For the text-containing cell, return its midpoint in [x, y] coordinate format. 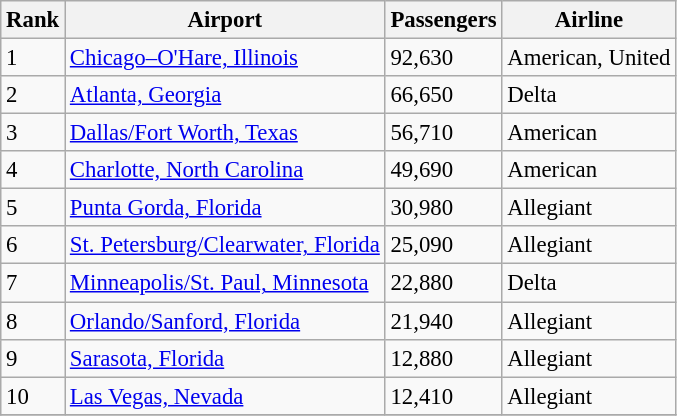
12,410 [444, 396]
21,940 [444, 321]
Atlanta, Georgia [226, 95]
9 [33, 358]
Minneapolis/St. Paul, Minnesota [226, 283]
49,690 [444, 170]
66,650 [444, 95]
Las Vegas, Nevada [226, 396]
10 [33, 396]
St. Petersburg/Clearwater, Florida [226, 245]
3 [33, 133]
Chicago–O'Hare, Illinois [226, 58]
Orlando/Sanford, Florida [226, 321]
American, United [589, 58]
Punta Gorda, Florida [226, 208]
Charlotte, North Carolina [226, 170]
1 [33, 58]
Rank [33, 20]
92,630 [444, 58]
8 [33, 321]
12,880 [444, 358]
30,980 [444, 208]
Passengers [444, 20]
5 [33, 208]
2 [33, 95]
Airport [226, 20]
6 [33, 245]
7 [33, 283]
25,090 [444, 245]
Airline [589, 20]
4 [33, 170]
Sarasota, Florida [226, 358]
Dallas/Fort Worth, Texas [226, 133]
22,880 [444, 283]
56,710 [444, 133]
